From the cell containing the given text, extract its center point as (X, Y) coordinate. 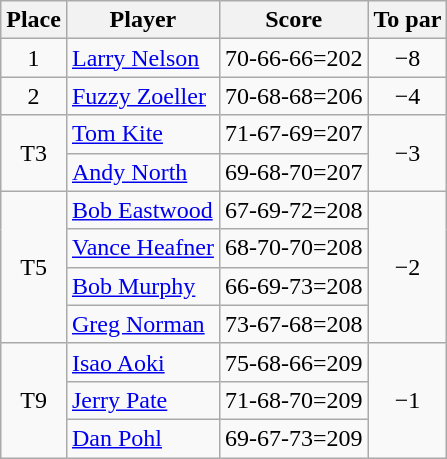
−8 (408, 58)
Larry Nelson (142, 58)
Place (34, 20)
75-68-66=209 (294, 362)
73-67-68=208 (294, 324)
T3 (34, 153)
69-67-73=209 (294, 438)
Score (294, 20)
71-67-69=207 (294, 134)
Jerry Pate (142, 400)
−2 (408, 267)
68-70-70=208 (294, 248)
Greg Norman (142, 324)
70-68-68=206 (294, 96)
Bob Eastwood (142, 210)
T9 (34, 400)
71-68-70=209 (294, 400)
67-69-72=208 (294, 210)
−3 (408, 153)
Vance Heafner (142, 248)
Andy North (142, 172)
T5 (34, 267)
−1 (408, 400)
Tom Kite (142, 134)
70-66-66=202 (294, 58)
−4 (408, 96)
2 (34, 96)
69-68-70=207 (294, 172)
Isao Aoki (142, 362)
66-69-73=208 (294, 286)
Player (142, 20)
1 (34, 58)
To par (408, 20)
Dan Pohl (142, 438)
Fuzzy Zoeller (142, 96)
Bob Murphy (142, 286)
